Search for the cell housing the specified text and yield its (X, Y) center coordinate. 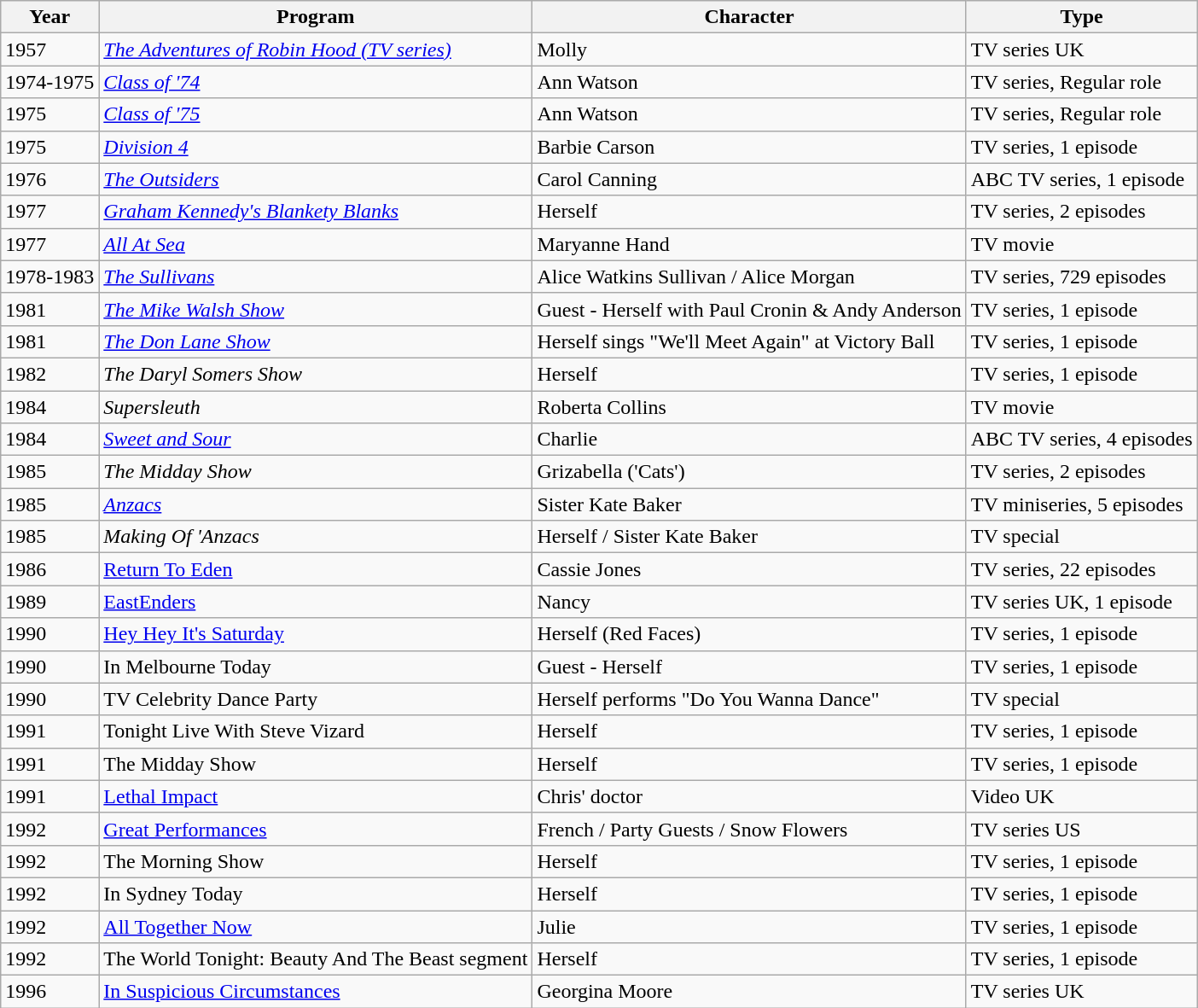
Herself performs "Do You Wanna Dance" (749, 699)
Guest - Herself (749, 667)
Type (1082, 17)
The Adventures of Robin Hood (TV series) (316, 50)
In Sydney Today (316, 894)
1978-1983 (49, 277)
TV series UK, 1 episode (1082, 602)
All At Sea (316, 244)
1974-1975 (49, 82)
Guest - Herself with Paul Cronin & Andy Anderson (749, 309)
Barbie Carson (749, 147)
TV miniseries, 5 episodes (1082, 504)
Herself / Sister Kate Baker (749, 537)
Sister Kate Baker (749, 504)
1996 (49, 992)
Roberta Collins (749, 407)
Nancy (749, 602)
Year (49, 17)
1982 (49, 374)
Chris' doctor (749, 796)
TV series, 729 episodes (1082, 277)
Maryanne Hand (749, 244)
Video UK (1082, 796)
Hey Hey It's Saturday (316, 634)
The Mike Walsh Show (316, 309)
1989 (49, 602)
TV Celebrity Dance Party (316, 699)
Graham Kennedy's Blankety Blanks (316, 212)
Class of '75 (316, 114)
Making Of 'Anzacs (316, 537)
In Suspicious Circumstances (316, 992)
1986 (49, 569)
Molly (749, 50)
Georgina Moore (749, 992)
Return To Eden (316, 569)
The World Tonight: Beauty And The Beast segment (316, 959)
The Don Lane Show (316, 341)
Charlie (749, 440)
Carol Canning (749, 179)
Division 4 (316, 147)
Cassie Jones (749, 569)
French / Party Guests / Snow Flowers (749, 829)
Sweet and Sour (316, 440)
1976 (49, 179)
1957 (49, 50)
The Sullivans (316, 277)
ABC TV series, 4 episodes (1082, 440)
Program (316, 17)
All Together Now (316, 926)
Lethal Impact (316, 796)
The Morning Show (316, 861)
ABC TV series, 1 episode (1082, 179)
TV series, 22 episodes (1082, 569)
Supersleuth (316, 407)
Grizabella ('Cats') (749, 472)
Julie (749, 926)
Anzacs (316, 504)
The Daryl Somers Show (316, 374)
EastEnders (316, 602)
In Melbourne Today (316, 667)
Tonight Live With Steve Vizard (316, 731)
The Outsiders (316, 179)
TV series US (1082, 829)
Herself sings "We'll Meet Again" at Victory Ball (749, 341)
Herself (Red Faces) (749, 634)
Alice Watkins Sullivan / Alice Morgan (749, 277)
Character (749, 17)
Great Performances (316, 829)
Class of '74 (316, 82)
